Pinpoint the cell where the given text exists, returning its (X, Y) midpoint coordinate. 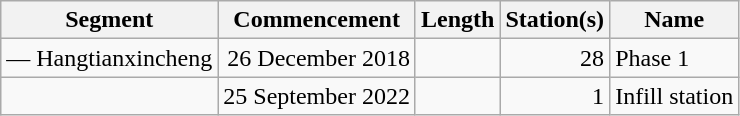
Segment (110, 20)
25 September 2022 (317, 96)
Phase 1 (674, 58)
1 (555, 96)
Name (674, 20)
Length (457, 20)
Infill station (674, 96)
26 December 2018 (317, 58)
— Hangtianxincheng (110, 58)
Station(s) (555, 20)
28 (555, 58)
Commencement (317, 20)
